Capture the cell that displays the provided text and extract its [X, Y] central coordinate. 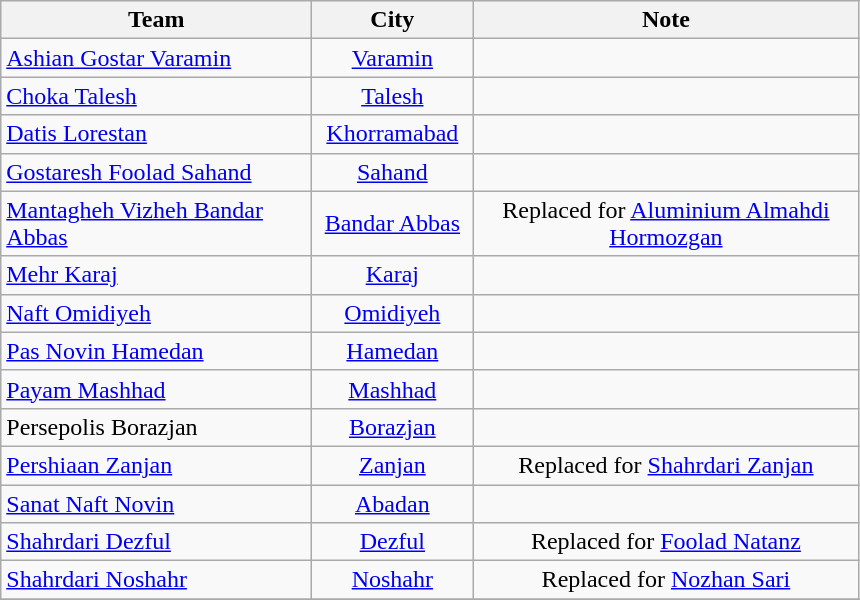
Dezful [392, 542]
Choka Talesh [156, 96]
Karaj [392, 275]
Replaced for Aluminium Almahdi Hormozgan [666, 224]
Ashian Gostar Varamin [156, 58]
Pas Novin Hamedan [156, 351]
Datis Lorestan [156, 134]
Bandar Abbas [392, 224]
Hamedan [392, 351]
Naft Omidiyeh [156, 313]
Team [156, 20]
Borazjan [392, 427]
Replaced for Nozhan Sari [666, 580]
Payam Mashhad [156, 389]
Sahand [392, 172]
Pershiaan Zanjan [156, 465]
Note [666, 20]
Shahrdari Dezful [156, 542]
Varamin [392, 58]
Replaced for Foolad Natanz [666, 542]
Omidiyeh [392, 313]
Mehr Karaj [156, 275]
Mantagheh Vizheh Bandar Abbas [156, 224]
Abadan [392, 503]
Zanjan [392, 465]
Shahrdari Noshahr [156, 580]
City [392, 20]
Mashhad [392, 389]
Talesh [392, 96]
Khorramabad [392, 134]
Replaced for Shahrdari Zanjan [666, 465]
Gostaresh Foolad Sahand [156, 172]
Sanat Naft Novin [156, 503]
Noshahr [392, 580]
Persepolis Borazjan [156, 427]
